Return the [x, y] coordinate for the center point of the cell that contains the specified text.  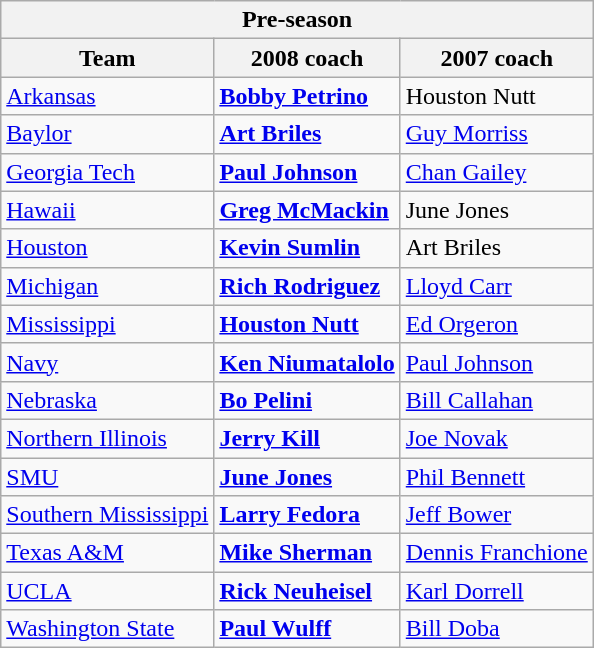
Southern Mississippi [108, 515]
Chan Gailey [496, 172]
Bill Callahan [496, 400]
Mississippi [108, 324]
Texas A&M [108, 553]
Ed Orgeron [496, 324]
Arkansas [108, 96]
SMU [108, 477]
Bo Pelini [307, 400]
Paul Wulff [307, 629]
Bill Doba [496, 629]
Team [108, 58]
Houston [108, 248]
Mike Sherman [307, 553]
Rick Neuheisel [307, 591]
Bobby Petrino [307, 96]
Nebraska [108, 400]
Washington State [108, 629]
Greg McMackin [307, 210]
Ken Niumatalolo [307, 362]
2008 coach [307, 58]
Jerry Kill [307, 438]
Navy [108, 362]
Georgia Tech [108, 172]
Baylor [108, 134]
2007 coach [496, 58]
Phil Bennett [496, 477]
Rich Rodriguez [307, 286]
Kevin Sumlin [307, 248]
Michigan [108, 286]
Joe Novak [496, 438]
Hawaii [108, 210]
Dennis Franchione [496, 553]
Karl Dorrell [496, 591]
Jeff Bower [496, 515]
Guy Morriss [496, 134]
UCLA [108, 591]
Larry Fedora [307, 515]
Northern Illinois [108, 438]
Pre-season [298, 20]
Lloyd Carr [496, 286]
